Return (x, y) of the center of cell containing provided text 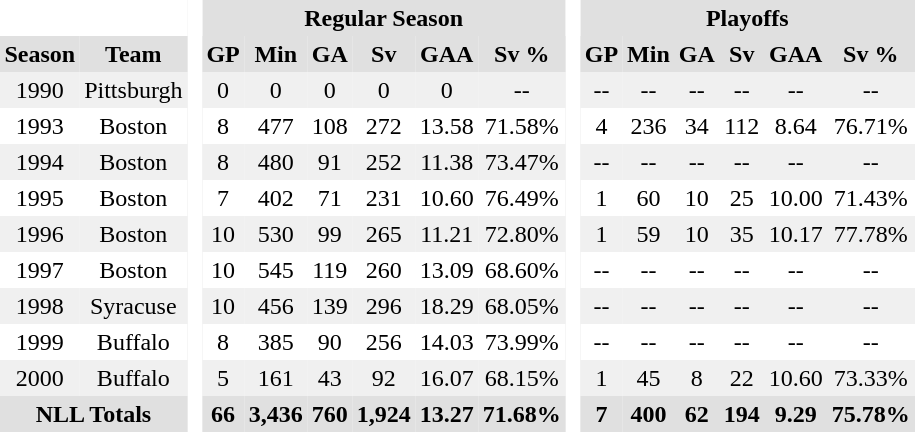
43 (330, 378)
400 (649, 414)
119 (330, 270)
1998 (40, 306)
9.29 (796, 414)
14.03 (446, 342)
385 (276, 342)
25 (742, 198)
71.58% (522, 126)
13.58 (446, 126)
477 (276, 126)
1990 (40, 90)
Pittsburgh (134, 90)
62 (696, 414)
71.43% (870, 198)
236 (649, 126)
35 (742, 234)
402 (276, 198)
18.29 (446, 306)
194 (742, 414)
68.15% (522, 378)
Regular Season (384, 18)
22 (742, 378)
1995 (40, 198)
13.27 (446, 414)
34 (696, 126)
760 (330, 414)
1994 (40, 162)
60 (649, 198)
68.60% (522, 270)
77.78% (870, 234)
456 (276, 306)
1993 (40, 126)
92 (384, 378)
Team (134, 54)
NLL Totals (94, 414)
161 (276, 378)
256 (384, 342)
68.05% (522, 306)
10.00 (796, 198)
4 (601, 126)
Season (40, 54)
76.49% (522, 198)
2000 (40, 378)
16.07 (446, 378)
8.64 (796, 126)
Syracuse (134, 306)
11.21 (446, 234)
1997 (40, 270)
139 (330, 306)
10.17 (796, 234)
66 (223, 414)
75.78% (870, 414)
13.09 (446, 270)
112 (742, 126)
73.33% (870, 378)
76.71% (870, 126)
Playoffs (747, 18)
3,436 (276, 414)
252 (384, 162)
1996 (40, 234)
530 (276, 234)
91 (330, 162)
72.80% (522, 234)
71.68% (522, 414)
260 (384, 270)
272 (384, 126)
45 (649, 378)
11.38 (446, 162)
231 (384, 198)
265 (384, 234)
480 (276, 162)
108 (330, 126)
1,924 (384, 414)
5 (223, 378)
90 (330, 342)
71 (330, 198)
73.99% (522, 342)
1999 (40, 342)
545 (276, 270)
59 (649, 234)
296 (384, 306)
73.47% (522, 162)
99 (330, 234)
